Locate the cell with the specified text and output its [X, Y] center coordinate. 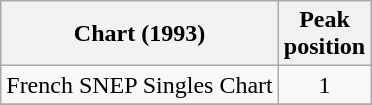
Peakposition [324, 34]
French SNEP Singles Chart [140, 85]
1 [324, 85]
Chart (1993) [140, 34]
